Provide the [x, y] coordinate of the cell's center where the given text is located.  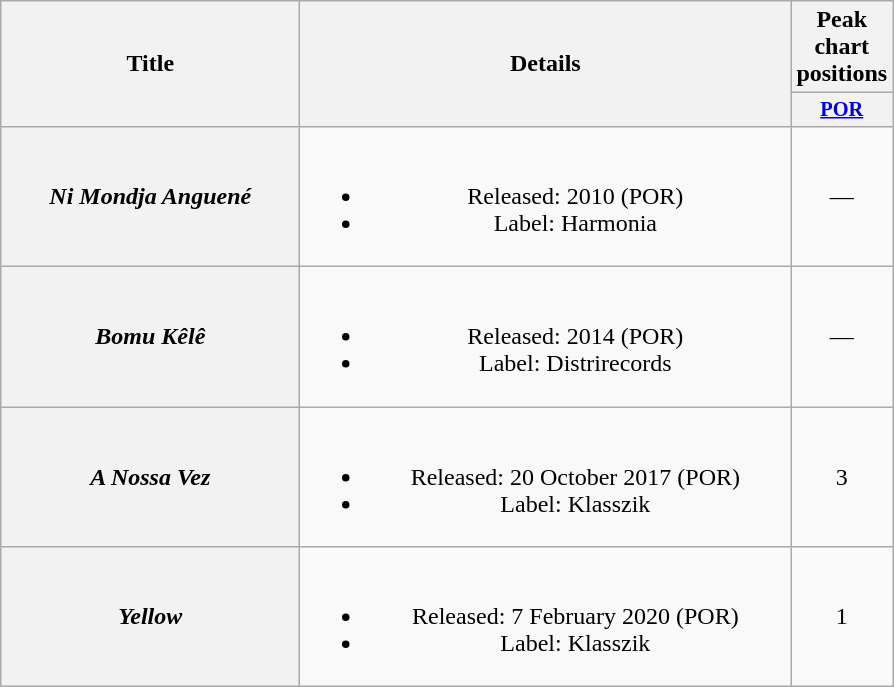
Released: 20 October 2017 (POR)Label: Klasszik [546, 477]
POR [842, 110]
Ni Mondja Anguené [150, 196]
Yellow [150, 617]
Details [546, 64]
3 [842, 477]
Released: 2010 (POR)Label: Harmonia [546, 196]
Released: 7 February 2020 (POR)Label: Klasszik [546, 617]
A Nossa Vez [150, 477]
Title [150, 64]
Bomu Kêlê [150, 337]
Peak chart positions [842, 47]
1 [842, 617]
Released: 2014 (POR)Label: Distrirecords [546, 337]
